Locate the cell with the specified text and output its (X, Y) center coordinate. 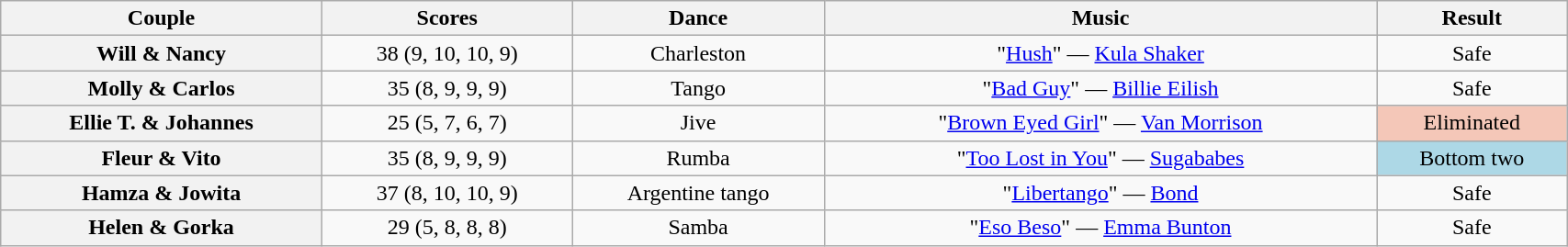
"Hush" — Kula Shaker (1100, 53)
38 (9, 10, 10, 9) (446, 53)
Fleur & Vito (162, 158)
"Brown Eyed Girl" — Van Morrison (1100, 123)
Scores (446, 18)
Couple (162, 18)
"Bad Guy" — Billie Eilish (1100, 88)
Argentine tango (698, 193)
Bottom two (1472, 158)
Dance (698, 18)
Will & Nancy (162, 53)
Jive (698, 123)
37 (8, 10, 10, 9) (446, 193)
Tango (698, 88)
25 (5, 7, 6, 7) (446, 123)
Charleston (698, 53)
"Eso Beso" — Emma Bunton (1100, 228)
Ellie T. & Johannes (162, 123)
Music (1100, 18)
Eliminated (1472, 123)
Helen & Gorka (162, 228)
"Libertango" — Bond (1100, 193)
Hamza & Jowita (162, 193)
29 (5, 8, 8, 8) (446, 228)
Molly & Carlos (162, 88)
Rumba (698, 158)
"Too Lost in You" — Sugababes (1100, 158)
Samba (698, 228)
Result (1472, 18)
